Pinpoint the cell where the given text exists, returning its (X, Y) midpoint coordinate. 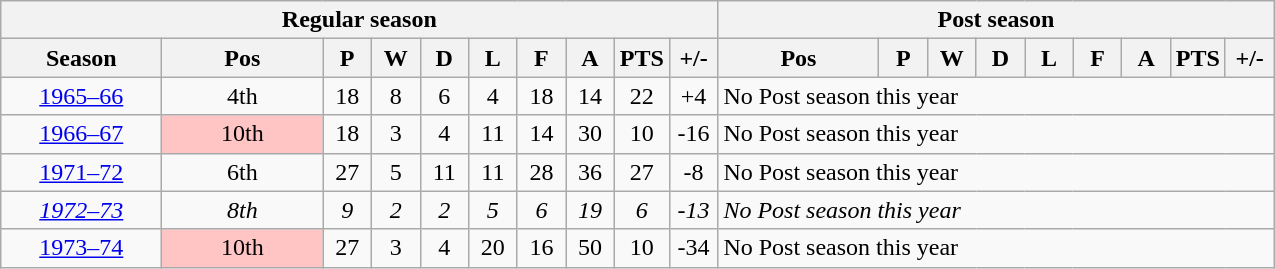
1966–67 (82, 134)
16 (542, 248)
4th (242, 96)
-8 (694, 172)
1965–66 (82, 96)
50 (590, 248)
-34 (694, 248)
9 (348, 210)
1972–73 (82, 210)
8th (242, 210)
36 (590, 172)
1971–72 (82, 172)
Post season (996, 20)
30 (590, 134)
Season (82, 58)
1973–74 (82, 248)
8 (396, 96)
-13 (694, 210)
Regular season (360, 20)
+4 (694, 96)
-16 (694, 134)
28 (542, 172)
22 (642, 96)
6th (242, 172)
20 (494, 248)
19 (590, 210)
